Scan for the cell matching the given text and deliver its [x, y] coordinate at center. 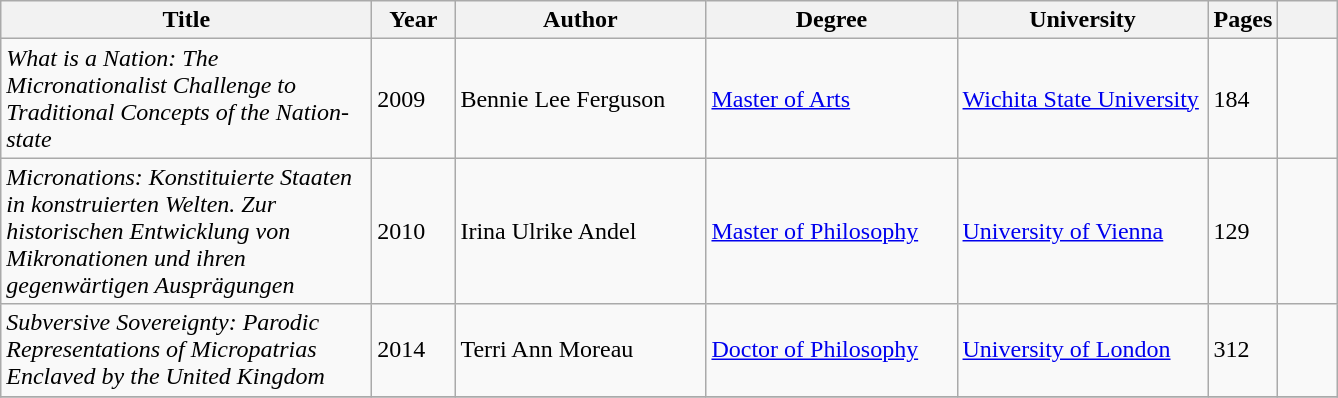
184 [1243, 98]
What is a Nation: The Micronationalist Challenge to Traditional Concepts of the Nation-state [186, 98]
Irina Ulrike Andel [580, 231]
Wichita State University [1082, 98]
Year [414, 20]
Pages [1243, 20]
2009 [414, 98]
Author [580, 20]
129 [1243, 231]
Master of Philosophy [832, 231]
University [1082, 20]
University of London [1082, 350]
University of Vienna [1082, 231]
Micronations: Konstituierte Staaten in konstruierten Welten. Zur historischen Entwicklung von Mikronationen und ihren gegenwärtigen Ausprägungen [186, 231]
Master of Arts [832, 98]
Subversive Sovereignty: Parodic Representations of Micropatrias Enclaved by the United Kingdom [186, 350]
Bennie Lee Ferguson [580, 98]
2010 [414, 231]
312 [1243, 350]
Degree [832, 20]
2014 [414, 350]
Title [186, 20]
Doctor of Philosophy [832, 350]
Terri Ann Moreau [580, 350]
